Find where the given text appears and provide that cell's center as [x, y] coordinate. 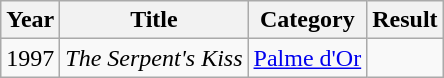
Title [154, 20]
The Serpent's Kiss [154, 58]
Year [30, 20]
Palme d'Or [308, 58]
Category [308, 20]
1997 [30, 58]
Result [405, 20]
